Find where the given text appears and provide that cell's center as [X, Y] coordinate. 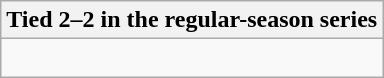
Tied 2–2 in the regular-season series [192, 20]
